Locate the cell with the specified text and output its [X, Y] center coordinate. 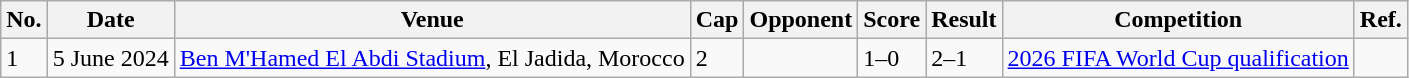
Result [964, 20]
1–0 [892, 58]
Venue [432, 20]
2026 FIFA World Cup qualification [1178, 58]
1 [24, 58]
2–1 [964, 58]
Cap [717, 20]
Score [892, 20]
Competition [1178, 20]
Date [110, 20]
Ref. [1380, 20]
Opponent [801, 20]
5 June 2024 [110, 58]
Ben M'Hamed El Abdi Stadium, El Jadida, Morocco [432, 58]
No. [24, 20]
2 [717, 58]
